Return the (X, Y) coordinate for the center point of the cell that contains the specified text.  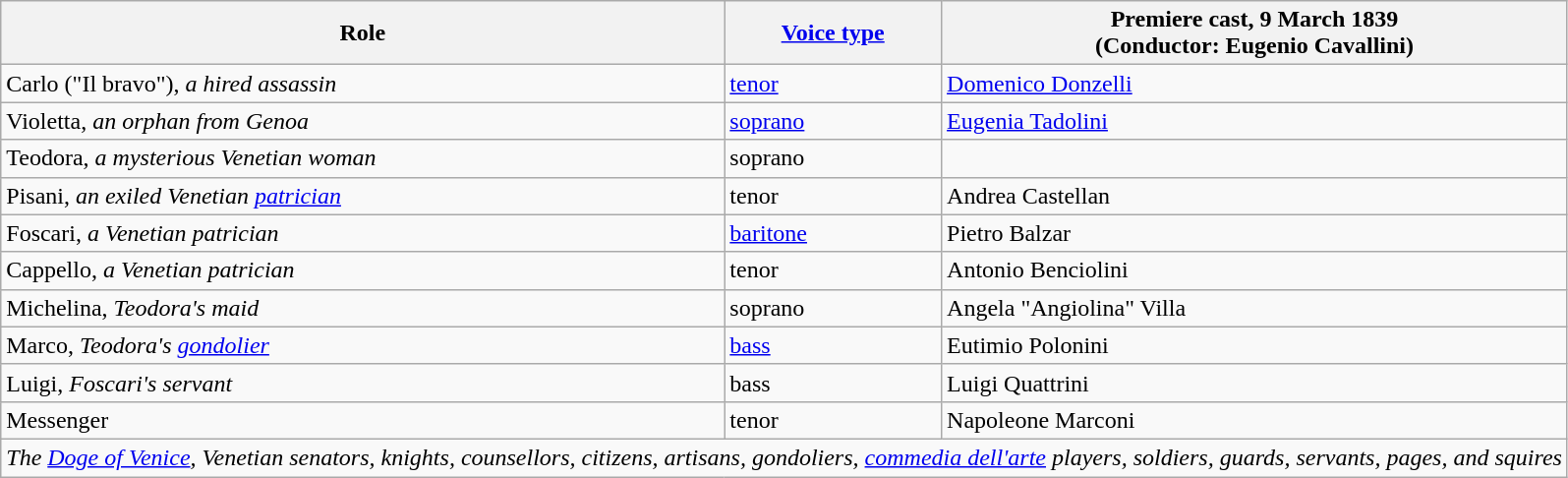
Teodora, a mysterious Venetian woman (363, 158)
Cappello, a Venetian patrician (363, 270)
Pisani, an exiled Venetian patrician (363, 196)
Carlo ("Il bravo"), a hired assassin (363, 84)
Foscari, a Venetian patrician (363, 233)
Andrea Castellan (1254, 196)
Eugenia Tadolini (1254, 121)
Michelina, Teodora's maid (363, 308)
Antonio Benciolini (1254, 270)
Domenico Donzelli (1254, 84)
Premiere cast, 9 March 1839(Conductor: Eugenio Cavallini) (1254, 33)
Messenger (363, 420)
Marco, Teodora's gondolier (363, 345)
Luigi, Foscari's servant (363, 383)
Luigi Quattrini (1254, 383)
Eutimio Polonini (1254, 345)
Napoleone Marconi (1254, 420)
baritone (834, 233)
Violetta, an orphan from Genoa (363, 121)
Angela "Angiolina" Villa (1254, 308)
Pietro Balzar (1254, 233)
Voice type (834, 33)
Role (363, 33)
